Identify which cell holds the provided text, then report its (x, y) central coordinate. 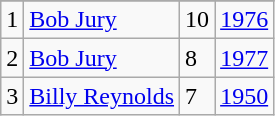
1 (12, 20)
1950 (244, 96)
10 (198, 20)
8 (198, 58)
7 (198, 96)
3 (12, 96)
1976 (244, 20)
2 (12, 58)
Billy Reynolds (102, 96)
1977 (244, 58)
